Return [x, y] of the center of cell containing provided text 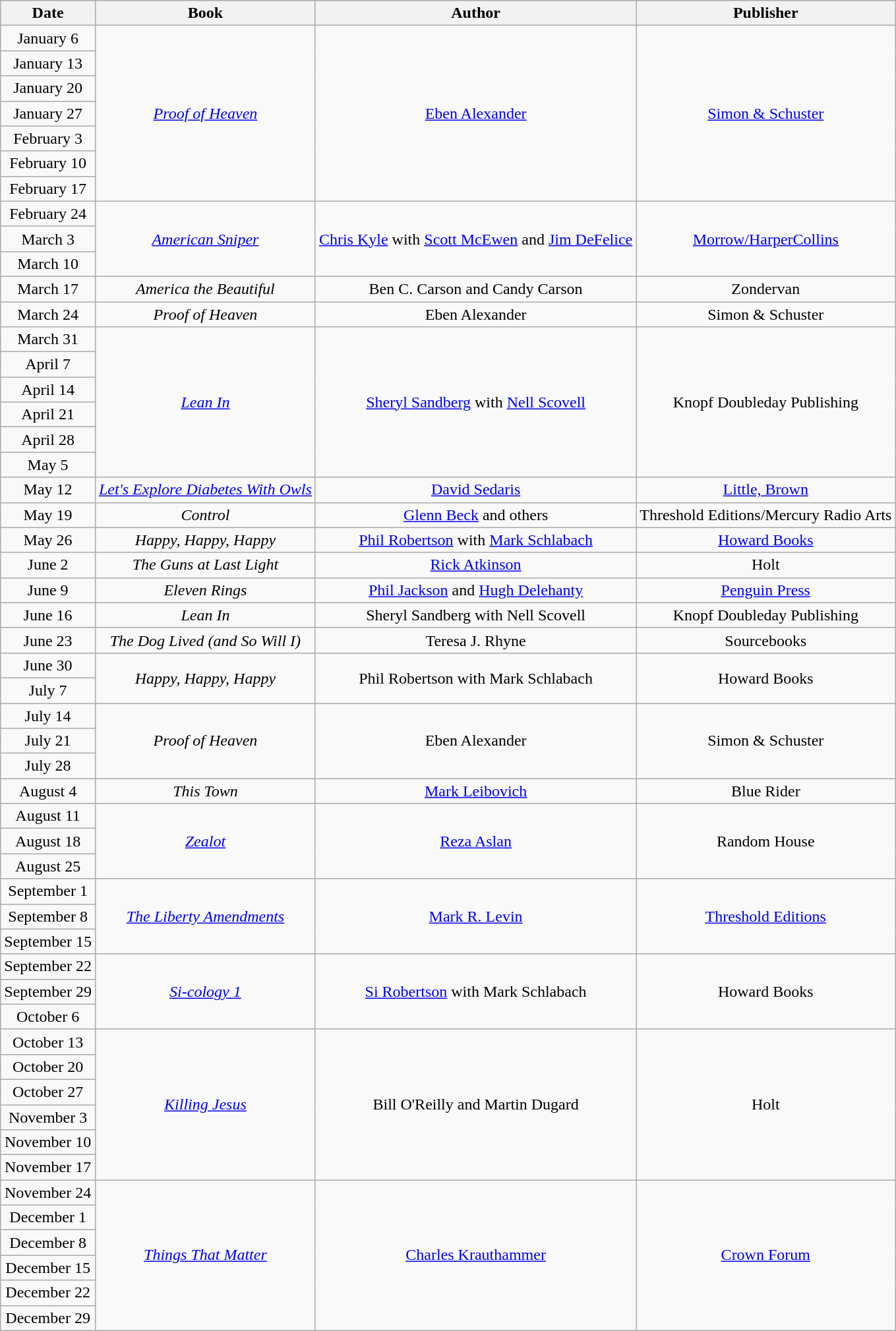
This Town [205, 791]
March 31 [48, 340]
Killing Jesus [205, 1104]
Little, Brown [766, 490]
September 15 [48, 941]
May 5 [48, 465]
Penguin Press [766, 590]
February 17 [48, 189]
Mark R. Levin [475, 916]
Threshold Editions [766, 916]
Ben C. Carson and Candy Carson [475, 289]
January 20 [48, 88]
November 3 [48, 1117]
Author [475, 13]
April 7 [48, 365]
August 25 [48, 866]
August 4 [48, 791]
Publisher [766, 13]
December 1 [48, 1218]
October 6 [48, 1017]
November 24 [48, 1193]
Charles Krauthammer [475, 1255]
December 15 [48, 1268]
February 3 [48, 138]
Let's Explore Diabetes With Owls [205, 490]
June 2 [48, 565]
Threshold Editions/Mercury Radio Arts [766, 515]
February 10 [48, 163]
April 14 [48, 390]
October 20 [48, 1067]
April 28 [48, 440]
September 8 [48, 916]
The Liberty Amendments [205, 916]
Phil Jackson and Hugh Delehanty [475, 590]
Eleven Rings [205, 590]
March 24 [48, 314]
American Sniper [205, 239]
June 16 [48, 615]
The Dog Lived (and So Will I) [205, 640]
July 14 [48, 715]
November 10 [48, 1142]
June 23 [48, 640]
Bill O'Reilly and Martin Dugard [475, 1104]
August 18 [48, 841]
June 30 [48, 665]
The Guns at Last Light [205, 565]
Teresa J. Rhyne [475, 640]
July 28 [48, 766]
Si Robertson with Mark Schlabach [475, 991]
Zealot [205, 841]
September 22 [48, 966]
David Sedaris [475, 490]
February 24 [48, 214]
Control [205, 515]
August 11 [48, 816]
June 9 [48, 590]
Rick Atkinson [475, 565]
Zondervan [766, 289]
Crown Forum [766, 1255]
Chris Kyle with Scott McEwen and Jim DeFelice [475, 239]
Mark Leibovich [475, 791]
July 7 [48, 690]
October 13 [48, 1042]
January 13 [48, 63]
October 27 [48, 1092]
Reza Aslan [475, 841]
Sourcebooks [766, 640]
March 17 [48, 289]
September 1 [48, 891]
January 6 [48, 38]
July 21 [48, 741]
November 17 [48, 1168]
Glenn Beck and others [475, 515]
Book [205, 13]
May 19 [48, 515]
December 22 [48, 1293]
May 12 [48, 490]
December 29 [48, 1318]
March 10 [48, 264]
Morrow/HarperCollins [766, 239]
May 26 [48, 540]
December 8 [48, 1243]
Things That Matter [205, 1255]
Date [48, 13]
Blue Rider [766, 791]
America the Beautiful [205, 289]
September 29 [48, 991]
Random House [766, 841]
Si-cology 1 [205, 991]
January 27 [48, 113]
March 3 [48, 239]
April 21 [48, 415]
